Locate the cell with the specified text and output its (x, y) center coordinate. 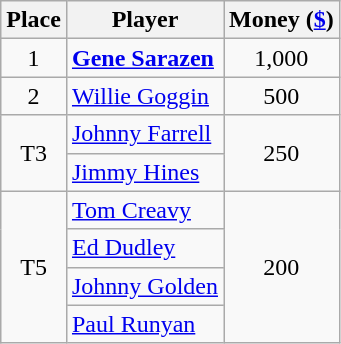
2 (34, 96)
Ed Dudley (144, 248)
Jimmy Hines (144, 172)
200 (282, 267)
Paul Runyan (144, 324)
Willie Goggin (144, 96)
T3 (34, 153)
Place (34, 20)
Money ($) (282, 20)
T5 (34, 267)
1 (34, 58)
250 (282, 153)
500 (282, 96)
1,000 (282, 58)
Johnny Golden (144, 286)
Tom Creavy (144, 210)
Player (144, 20)
Gene Sarazen (144, 58)
Johnny Farrell (144, 134)
